Output the (x, y) coordinate of the center of the cell containing the given text.  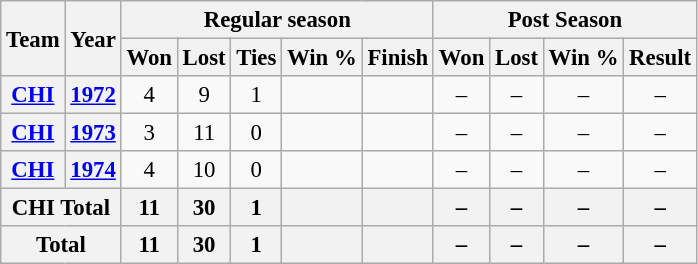
CHI Total (61, 208)
9 (204, 95)
1974 (93, 170)
Team (33, 38)
Regular season (277, 20)
1972 (93, 95)
3 (149, 133)
1973 (93, 133)
10 (204, 170)
Year (93, 38)
Finish (398, 58)
Post Season (564, 20)
Total (61, 245)
Result (660, 58)
Ties (256, 58)
